Find where the given text appears and provide that cell's center as [X, Y] coordinate. 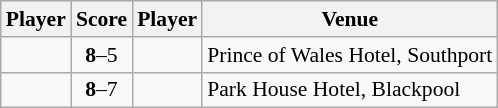
Score [102, 19]
Park House Hotel, Blackpool [350, 90]
8–7 [102, 90]
Venue [350, 19]
8–5 [102, 55]
Prince of Wales Hotel, Southport [350, 55]
